Determine the (x, y) coordinate at the center of the cell enclosing the given text.  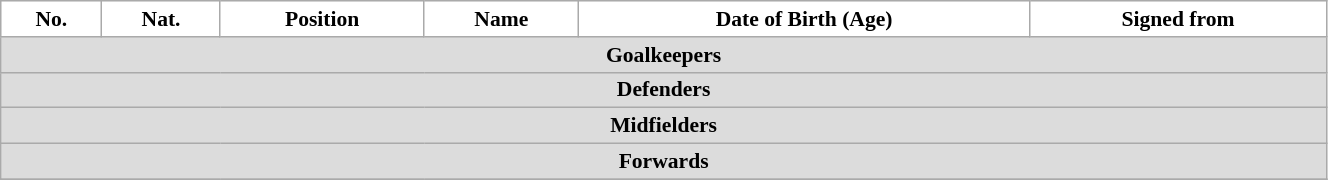
Defenders (664, 90)
Name (502, 19)
Signed from (1178, 19)
Forwards (664, 162)
Nat. (161, 19)
No. (52, 19)
Goalkeepers (664, 55)
Date of Birth (Age) (804, 19)
Position (322, 19)
Midfielders (664, 126)
